Pinpoint the cell where the given text exists, returning its (x, y) midpoint coordinate. 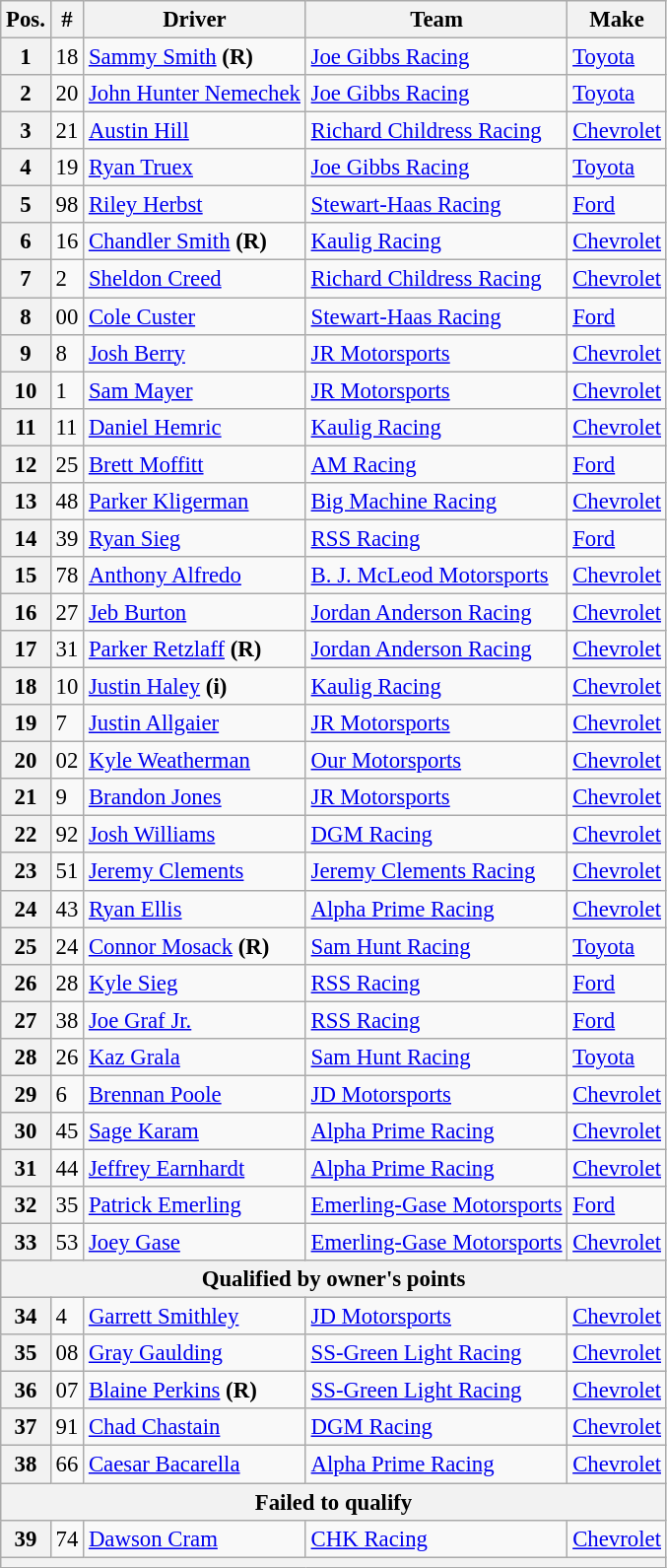
Garrett Smithley (195, 1317)
Jeremy Clements Racing (436, 872)
78 (67, 576)
66 (67, 1465)
John Hunter Nemechek (195, 94)
Pos. (26, 20)
22 (26, 835)
07 (67, 1391)
32 (26, 1205)
Brandon Jones (195, 797)
Make (617, 20)
Jeremy Clements (195, 872)
74 (67, 1538)
Sam Mayer (195, 390)
Anthony Alfredo (195, 576)
02 (67, 761)
Chandler Smith (R) (195, 241)
Blaine Perkins (R) (195, 1391)
Josh Williams (195, 835)
53 (67, 1243)
Qualified by owner's points (334, 1279)
Our Motorsports (436, 761)
Kyle Sieg (195, 983)
Justin Allgaier (195, 723)
B. J. McLeod Motorsports (436, 576)
15 (26, 576)
Sammy Smith (R) (195, 57)
Riley Herbst (195, 205)
Big Machine Racing (436, 502)
98 (67, 205)
17 (26, 649)
33 (26, 1243)
34 (26, 1317)
Daniel Hemric (195, 427)
# (67, 20)
Kyle Weatherman (195, 761)
5 (26, 205)
Failed to qualify (334, 1502)
3 (26, 131)
Dawson Cram (195, 1538)
AM Racing (436, 464)
Team (436, 20)
Joey Gase (195, 1243)
Brennan Poole (195, 1094)
Chad Chastain (195, 1428)
Driver (195, 20)
48 (67, 502)
13 (26, 502)
Sheldon Creed (195, 279)
29 (26, 1094)
14 (26, 538)
Ryan Truex (195, 168)
Brett Moffitt (195, 464)
37 (26, 1428)
45 (67, 1131)
Parker Retzlaff (R) (195, 649)
Patrick Emerling (195, 1205)
51 (67, 872)
Kaz Grala (195, 1057)
00 (67, 316)
Josh Berry (195, 353)
Jeffrey Earnhardt (195, 1168)
44 (67, 1168)
Ryan Ellis (195, 909)
Parker Kligerman (195, 502)
Joe Graf Jr. (195, 1020)
43 (67, 909)
Ryan Sieg (195, 538)
Jeb Burton (195, 612)
30 (26, 1131)
91 (67, 1428)
Austin Hill (195, 131)
23 (26, 872)
CHK Racing (436, 1538)
Connor Mosack (R) (195, 946)
12 (26, 464)
Sage Karam (195, 1131)
92 (67, 835)
Cole Custer (195, 316)
36 (26, 1391)
Gray Gaulding (195, 1353)
Justin Haley (i) (195, 687)
08 (67, 1353)
Caesar Bacarella (195, 1465)
